Return (x, y) of the center of cell containing provided text 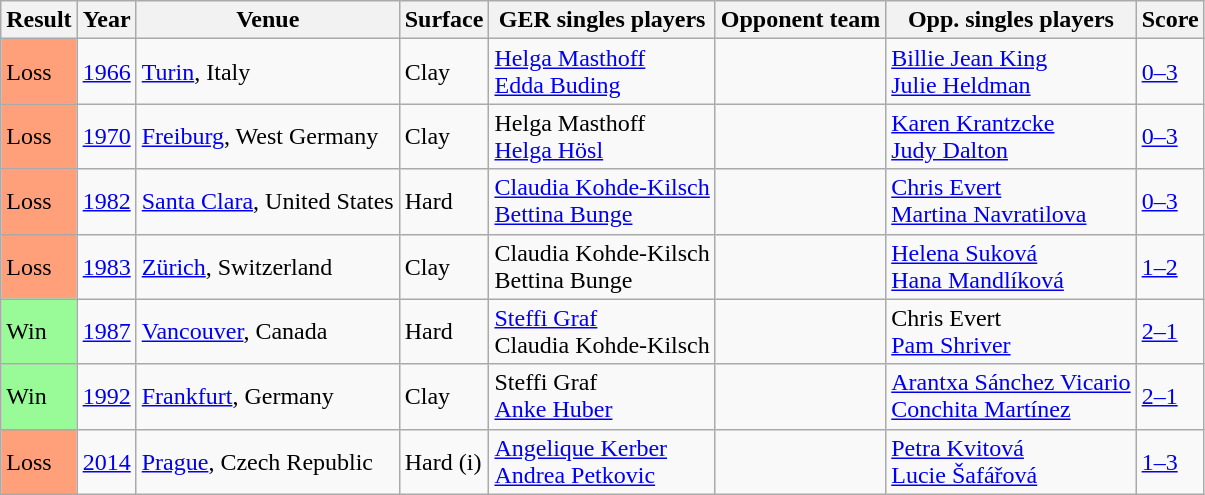
1970 (106, 136)
Helga MasthoffEdda Buding (602, 72)
2014 (106, 462)
Opp. singles players (1011, 20)
Frankfurt, Germany (268, 396)
1–3 (1170, 462)
Hard (i) (444, 462)
1966 (106, 72)
1982 (106, 202)
Vancouver, Canada (268, 332)
Freiburg, West Germany (268, 136)
Angelique KerberAndrea Petkovic (602, 462)
Chris EvertMartina Navratilova (1011, 202)
Arantxa Sánchez VicarioConchita Martínez (1011, 396)
GER singles players (602, 20)
Steffi GrafClaudia Kohde-Kilsch (602, 332)
Billie Jean KingJulie Heldman (1011, 72)
Helga MasthoffHelga Hösl (602, 136)
Result (39, 20)
Santa Clara, United States (268, 202)
Surface (444, 20)
Helena SukováHana Mandlíková (1011, 266)
Steffi GrafAnke Huber (602, 396)
Prague, Czech Republic (268, 462)
Chris EvertPam Shriver (1011, 332)
Karen KrantzckeJudy Dalton (1011, 136)
Opponent team (800, 20)
Venue (268, 20)
Zürich, Switzerland (268, 266)
Year (106, 20)
1983 (106, 266)
1–2 (1170, 266)
Petra KvitováLucie Šafářová (1011, 462)
1987 (106, 332)
Turin, Italy (268, 72)
Score (1170, 20)
1992 (106, 396)
